For the text-containing cell, return its midpoint in (x, y) coordinate format. 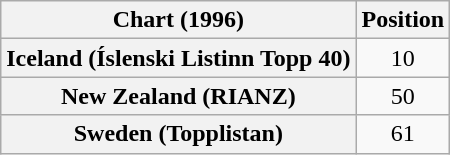
Position (403, 20)
61 (403, 134)
New Zealand (RIANZ) (178, 96)
10 (403, 58)
Chart (1996) (178, 20)
50 (403, 96)
Sweden (Topplistan) (178, 134)
Iceland (Íslenski Listinn Topp 40) (178, 58)
